Pinpoint the cell where the given text exists, returning its [X, Y] midpoint coordinate. 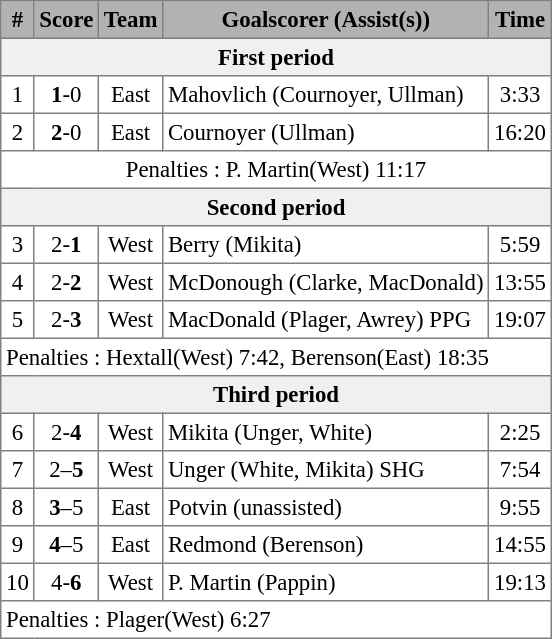
19:07 [520, 320]
Penalties : P. Martin(West) 11:17 [276, 170]
6 [18, 432]
4-6 [66, 582]
Redmond (Berenson) [326, 545]
Unger (White, Mikita) SHG [326, 470]
2-1 [66, 245]
9:55 [520, 507]
9 [18, 545]
4 [18, 282]
5 [18, 320]
2 [18, 132]
Goalscorer (Assist(s)) [326, 20]
Second period [276, 207]
Potvin (unassisted) [326, 507]
2-3 [66, 320]
19:13 [520, 582]
Berry (Mikita) [326, 245]
14:55 [520, 545]
Penalties : Hextall(West) 7:42, Berenson(East) 18:35 [276, 357]
P. Martin (Pappin) [326, 582]
2–5 [66, 470]
Team [131, 20]
# [18, 20]
MacDonald (Plager, Awrey) PPG [326, 320]
5:59 [520, 245]
McDonough (Clarke, MacDonald) [326, 282]
4–5 [66, 545]
Cournoyer (Ullman) [326, 132]
7 [18, 470]
Penalties : Plager(West) 6:27 [276, 620]
10 [18, 582]
Mikita (Unger, White) [326, 432]
8 [18, 507]
13:55 [520, 282]
3:33 [520, 95]
2-0 [66, 132]
1 [18, 95]
Time [520, 20]
16:20 [520, 132]
3–5 [66, 507]
2-4 [66, 432]
2:25 [520, 432]
Third period [276, 395]
7:54 [520, 470]
3 [18, 245]
First period [276, 57]
1-0 [66, 95]
Score [66, 20]
2-2 [66, 282]
Mahovlich (Cournoyer, Ullman) [326, 95]
